Identify which cell holds the provided text, then report its [X, Y] central coordinate. 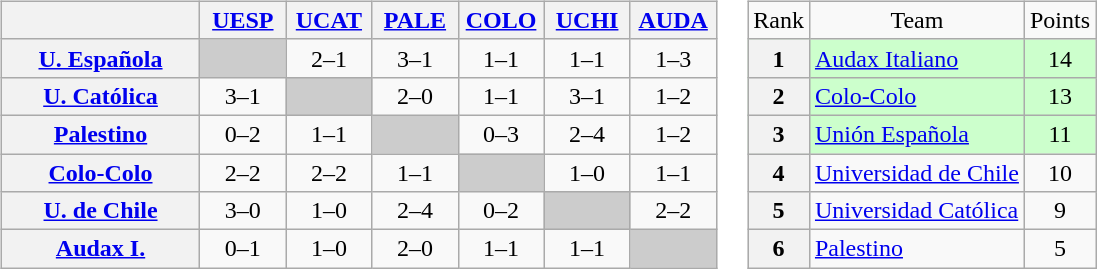
2 [779, 96]
3 [779, 134]
14 [1060, 58]
9 [1060, 211]
Audax Italiano [916, 58]
Team [916, 20]
0–3 [501, 134]
0–1 [243, 249]
COLO [501, 20]
UCHI [587, 20]
6 [779, 249]
4 [779, 173]
U. de Chile [100, 211]
PALE [415, 20]
U. Española [100, 58]
1–3 [673, 58]
Unión Española [916, 134]
Audax I. [100, 249]
U. Católica [100, 96]
Rank [779, 20]
Universidad de Chile [916, 173]
2–1 [329, 58]
11 [1060, 134]
13 [1060, 96]
Points [1060, 20]
UESP [243, 20]
10 [1060, 173]
3–0 [243, 211]
AUDA [673, 20]
1 [779, 58]
UCAT [329, 20]
Universidad Católica [916, 211]
